Provide the (x, y) coordinate of the cell's center where the given text is located.  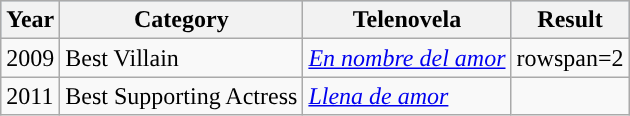
rowspan=2 (570, 58)
2009 (30, 58)
Result (570, 20)
Category (182, 20)
Telenovela (407, 20)
Best Villain (182, 58)
En nombre del amor (407, 58)
Llena de amor (407, 96)
Year (30, 20)
2011 (30, 96)
Best Supporting Actress (182, 96)
